Search for the cell housing the specified text and yield its (x, y) center coordinate. 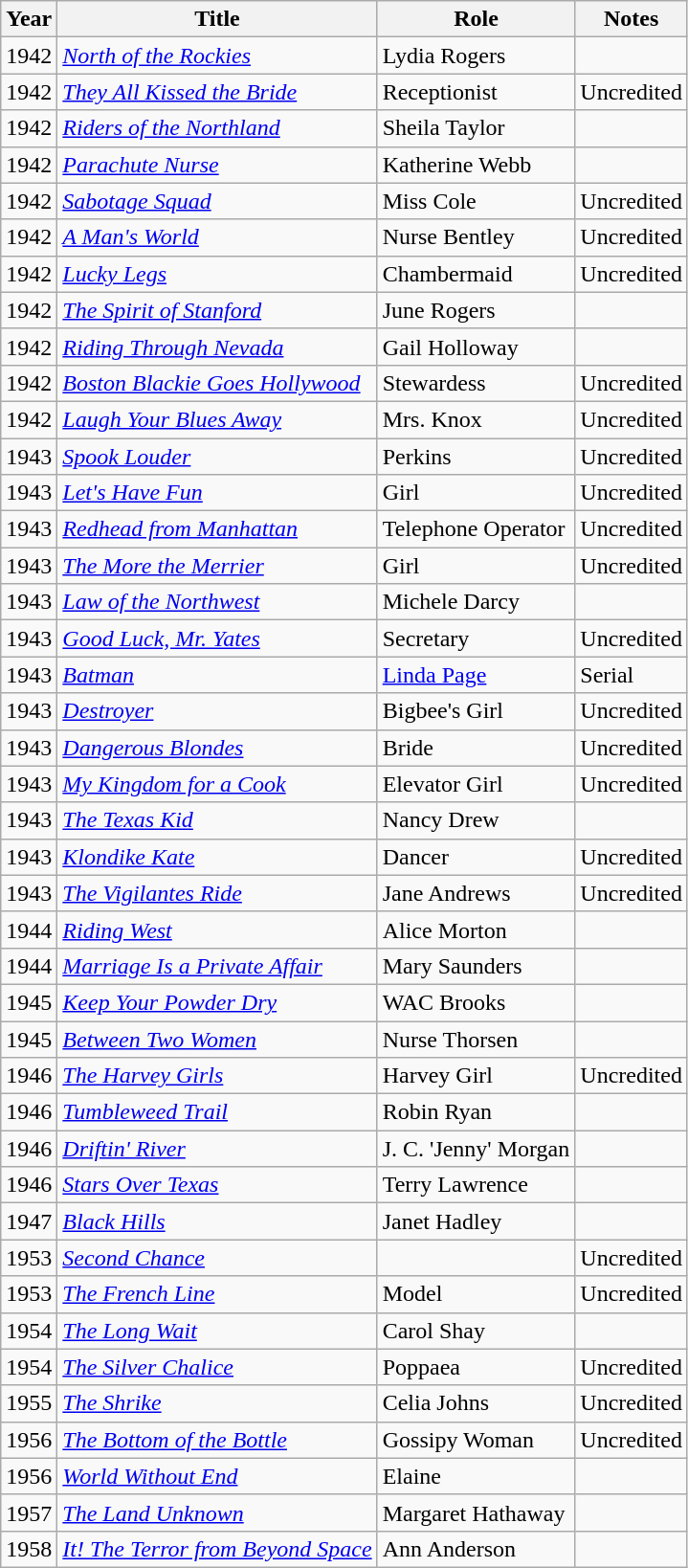
The Harvey Girls (217, 1076)
Spook Louder (217, 457)
Riding Through Nevada (217, 347)
It! The Terror from Beyond Space (217, 1549)
Stewardess (477, 383)
Janet Hadley (477, 1221)
Linda Page (477, 675)
Law of the Northwest (217, 602)
Poppaea (477, 1367)
Mary Saunders (477, 966)
World Without End (217, 1476)
Elaine (477, 1476)
Serial (632, 675)
Ann Anderson (477, 1549)
Marriage Is a Private Affair (217, 966)
Alice Morton (477, 930)
The More the Merrier (217, 566)
1957 (29, 1512)
The Spirit of Stanford (217, 310)
Redhead from Manhattan (217, 529)
Tumbleweed Trail (217, 1112)
Keep Your Powder Dry (217, 1002)
1958 (29, 1549)
Notes (632, 19)
June Rogers (477, 310)
Katherine Webb (477, 165)
Harvey Girl (477, 1076)
Second Chance (217, 1258)
The Land Unknown (217, 1512)
Michele Darcy (477, 602)
Jane Andrews (477, 893)
Boston Blackie Goes Hollywood (217, 383)
WAC Brooks (477, 1002)
J. C. 'Jenny' Morgan (477, 1149)
Black Hills (217, 1221)
Perkins (477, 457)
Dancer (477, 857)
Dangerous Blondes (217, 748)
The Shrike (217, 1403)
Bigbee's Girl (477, 711)
Carol Shay (477, 1331)
Lucky Legs (217, 274)
Between Two Women (217, 1039)
Nancy Drew (477, 820)
A Man's World (217, 237)
Riding West (217, 930)
Nurse Bentley (477, 237)
Receptionist (477, 92)
Telephone Operator (477, 529)
The Bottom of the Bottle (217, 1440)
Secretary (477, 638)
The Vigilantes Ride (217, 893)
Miss Cole (477, 201)
Year (29, 19)
Terry Lawrence (477, 1185)
1955 (29, 1403)
They All Kissed the Bride (217, 92)
Sabotage Squad (217, 201)
Title (217, 19)
Let's Have Fun (217, 493)
Mrs. Knox (477, 419)
Driftin' River (217, 1149)
Parachute Nurse (217, 165)
Elevator Girl (477, 784)
Destroyer (217, 711)
Role (477, 19)
Gossipy Woman (477, 1440)
Chambermaid (477, 274)
The Texas Kid (217, 820)
Lydia Rogers (477, 56)
Klondike Kate (217, 857)
Good Luck, Mr. Yates (217, 638)
Bride (477, 748)
Riders of the Northland (217, 128)
Celia Johns (477, 1403)
Model (477, 1294)
1947 (29, 1221)
Stars Over Texas (217, 1185)
Robin Ryan (477, 1112)
Sheila Taylor (477, 128)
Gail Holloway (477, 347)
Laugh Your Blues Away (217, 419)
North of the Rockies (217, 56)
The Silver Chalice (217, 1367)
Margaret Hathaway (477, 1512)
The Long Wait (217, 1331)
Nurse Thorsen (477, 1039)
Batman (217, 675)
My Kingdom for a Cook (217, 784)
The French Line (217, 1294)
